For the text-containing cell, return its midpoint in [x, y] coordinate format. 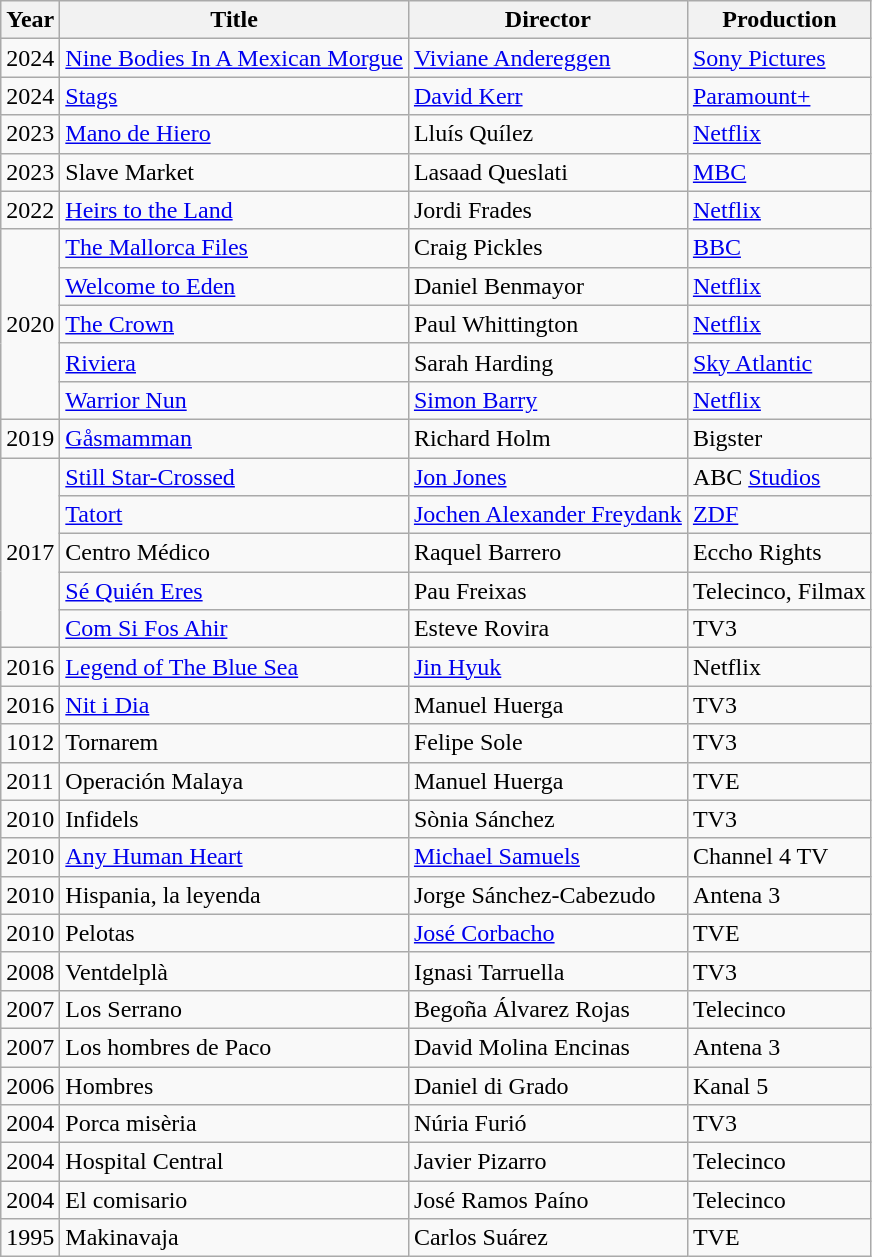
Any Human Heart [234, 857]
ZDF [779, 515]
Simon Barry [548, 400]
Hombres [234, 1085]
Welcome to Eden [234, 286]
Lasaad Queslati [548, 172]
Nit i Dia [234, 705]
Craig Pickles [548, 248]
Sarah Harding [548, 362]
Production [779, 20]
BBC [779, 248]
Los Serrano [234, 1009]
Pau Freixas [548, 591]
Makinavaja [234, 1238]
Porca misèria [234, 1124]
Gåsmamman [234, 438]
Nine Bodies In A Mexican Morgue [234, 58]
Riviera [234, 362]
Ventdelplà [234, 971]
2011 [30, 781]
1995 [30, 1238]
ABC Studios [779, 477]
The Mallorca Files [234, 248]
Year [30, 20]
David Molina Encinas [548, 1047]
Operación Malaya [234, 781]
Telecinco, Filmax [779, 591]
Slave Market [234, 172]
Sony Pictures [779, 58]
2020 [30, 324]
Tornarem [234, 743]
Ignasi Tarruella [548, 971]
Com Si Fos Ahir [234, 629]
Sé Quién Eres [234, 591]
Daniel Benmayor [548, 286]
Hospital Central [234, 1162]
The Crown [234, 324]
El comisario [234, 1200]
Still Star-Crossed [234, 477]
Paul Whittington [548, 324]
Núria Furió [548, 1124]
Kanal 5 [779, 1085]
Eccho Rights [779, 553]
Legend of The Blue Sea [234, 667]
David Kerr [548, 96]
2008 [30, 971]
Begoña Álvarez Rojas [548, 1009]
Tatort [234, 515]
2019 [30, 438]
Los hombres de Paco [234, 1047]
Hispania, la leyenda [234, 895]
Sònia Sánchez [548, 819]
Centro Médico [234, 553]
Infidels [234, 819]
Channel 4 TV [779, 857]
Richard Holm [548, 438]
Heirs to the Land [234, 210]
José Corbacho [548, 933]
Esteve Rovira [548, 629]
Jordi Frades [548, 210]
Stags [234, 96]
Sky Atlantic [779, 362]
Viviane Andereggen [548, 58]
Michael Samuels [548, 857]
2022 [30, 210]
Mano de Hiero [234, 134]
Jorge Sánchez-Cabezudo [548, 895]
Lluís Quílez [548, 134]
Raquel Barrero [548, 553]
Title [234, 20]
Director [548, 20]
Bigster [779, 438]
2006 [30, 1085]
1012 [30, 743]
José Ramos Paíno [548, 1200]
Pelotas [234, 933]
Daniel di Grado [548, 1085]
Felipe Sole [548, 743]
Jochen Alexander Freydank [548, 515]
Paramount+ [779, 96]
Carlos Suárez [548, 1238]
MBC [779, 172]
2017 [30, 553]
Javier Pizarro [548, 1162]
Jon Jones [548, 477]
Warrior Nun [234, 400]
Jin Hyuk [548, 667]
